Determine the (x, y) coordinate at the center of the cell enclosing the given text.  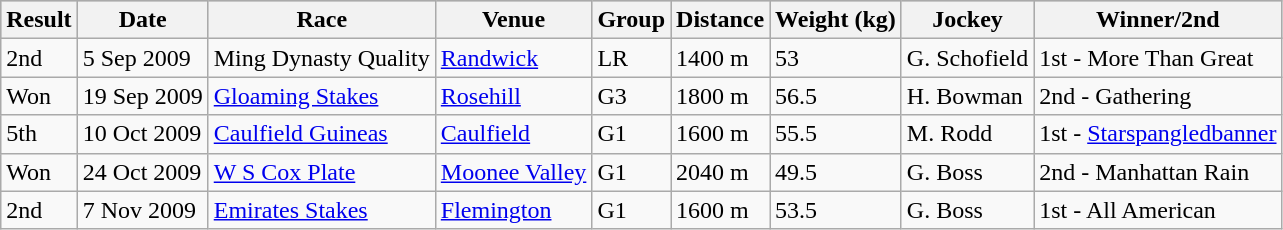
2nd - Manhattan Rain (1158, 172)
G3 (632, 96)
53.5 (836, 210)
5 Sep 2009 (142, 58)
Distance (720, 20)
Emirates Stakes (322, 210)
1400 m (720, 58)
Result (39, 20)
56.5 (836, 96)
M. Rodd (967, 134)
Date (142, 20)
1st - More Than Great (1158, 58)
53 (836, 58)
Gloaming Stakes (322, 96)
Randwick (514, 58)
1800 m (720, 96)
2040 m (720, 172)
55.5 (836, 134)
Ming Dynasty Quality (322, 58)
1st - All American (1158, 210)
5th (39, 134)
Caulfield (514, 134)
G. Schofield (967, 58)
Rosehill (514, 96)
Caulfield Guineas (322, 134)
24 Oct 2009 (142, 172)
49.5 (836, 172)
7 Nov 2009 (142, 210)
Group (632, 20)
H. Bowman (967, 96)
19 Sep 2009 (142, 96)
Moonee Valley (514, 172)
1st - Starspangledbanner (1158, 134)
Flemington (514, 210)
LR (632, 58)
W S Cox Plate (322, 172)
10 Oct 2009 (142, 134)
Jockey (967, 20)
Winner/2nd (1158, 20)
Race (322, 20)
Weight (kg) (836, 20)
2nd - Gathering (1158, 96)
Venue (514, 20)
